Find where the given text appears and provide that cell's center as (X, Y) coordinate. 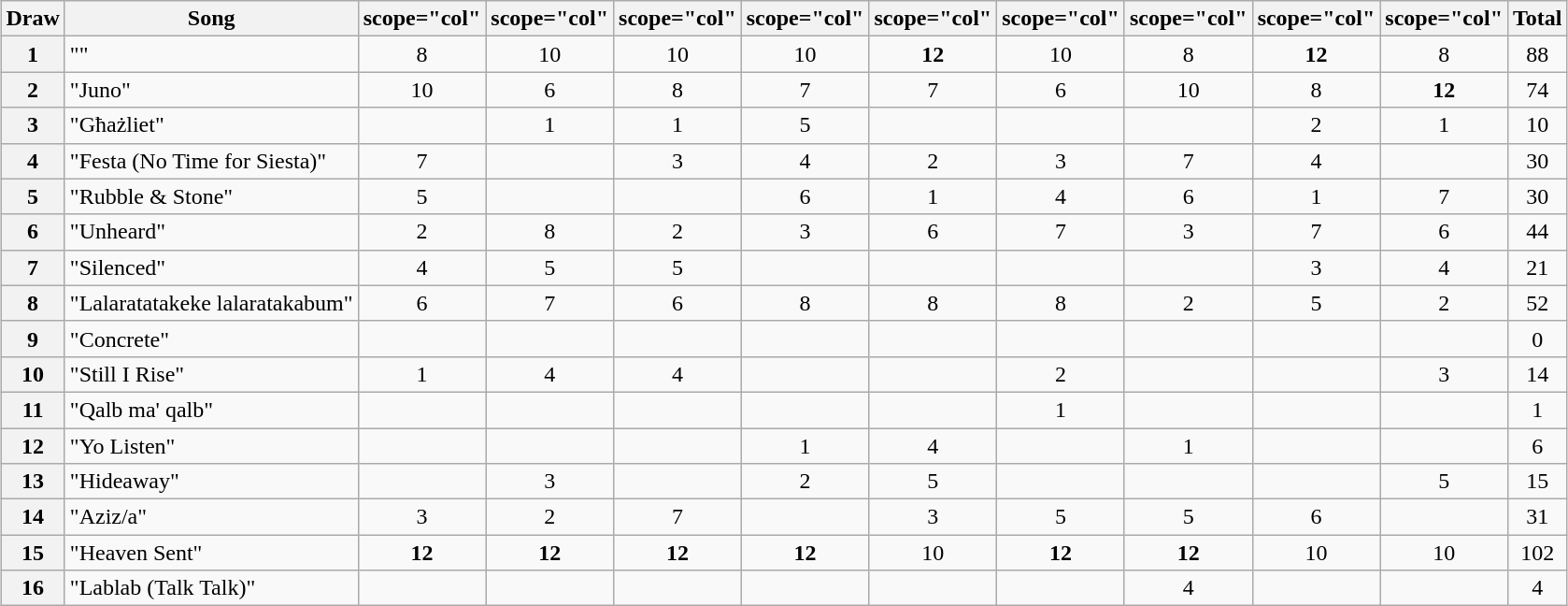
9 (33, 339)
Song (211, 19)
"Concrete" (211, 339)
"Rubble & Stone" (211, 196)
102 (1538, 553)
11 (33, 410)
"Unheard" (211, 232)
13 (33, 482)
"Festa (No Time for Siesta)" (211, 161)
"Heaven Sent" (211, 553)
"Hideaway" (211, 482)
0 (1538, 339)
"Lablab (Talk Talk)" (211, 588)
"Aziz/a" (211, 517)
Draw (33, 19)
"Juno" (211, 90)
88 (1538, 54)
"" (211, 54)
16 (33, 588)
"Lalaratatakeke lalaratakabum" (211, 303)
31 (1538, 517)
"Yo Listen" (211, 446)
44 (1538, 232)
Total (1538, 19)
"Qalb ma' qalb" (211, 410)
"Still I Rise" (211, 374)
74 (1538, 90)
"Silenced" (211, 267)
52 (1538, 303)
"Għażliet" (211, 125)
21 (1538, 267)
